Determine the [x, y] coordinate at the center of the cell enclosing the given text.  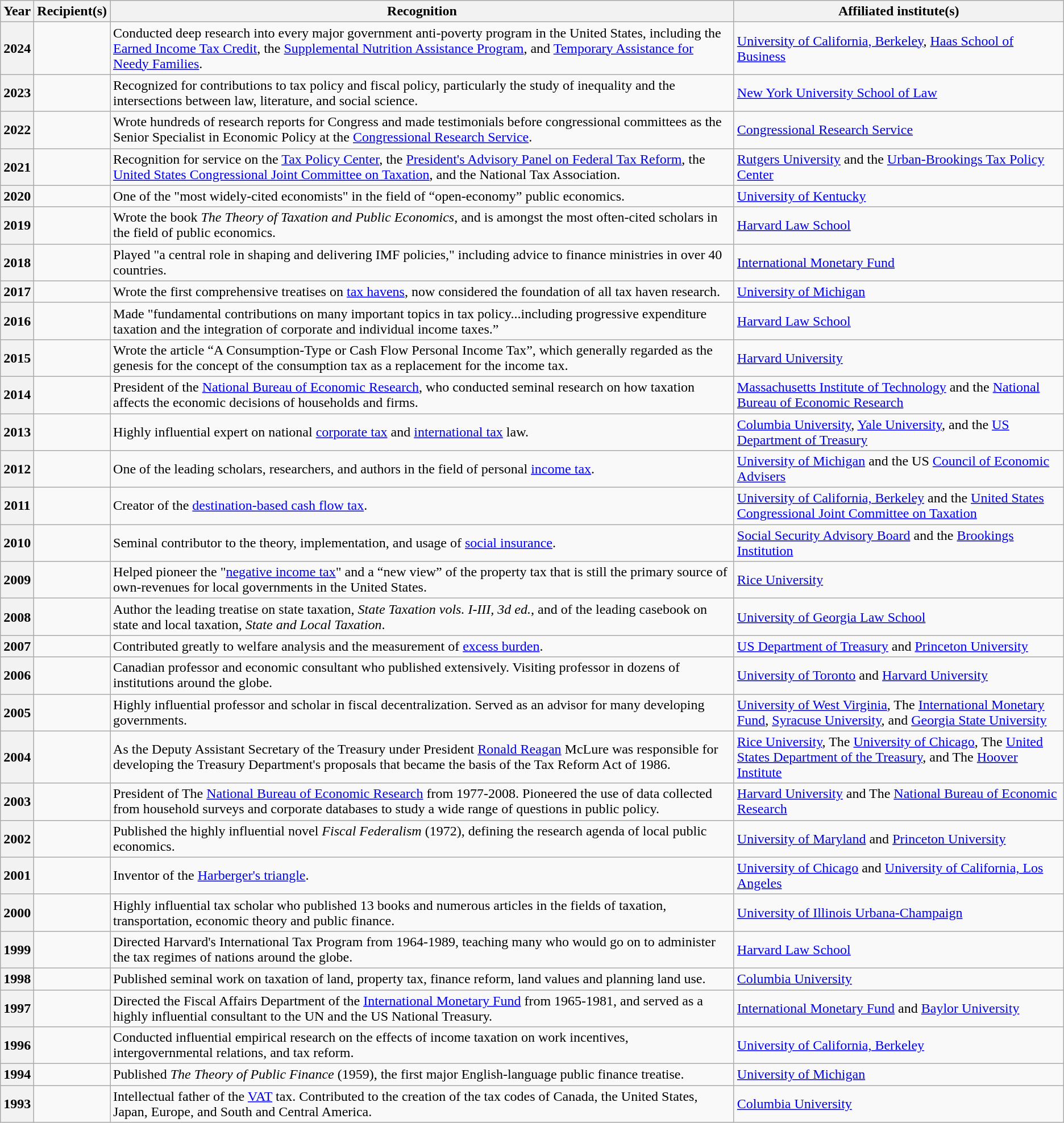
US Department of Treasury and Princeton University [899, 646]
New York University School of Law [899, 93]
Published the highly influential novel Fiscal Federalism (1972), defining the research agenda of local public economics. [422, 839]
1994 [17, 1075]
2017 [17, 292]
2014 [17, 394]
Directed Harvard's International Tax Program from 1964-1989, teaching many who would go on to administer the tax regimes of nations around the globe. [422, 949]
2021 [17, 167]
2005 [17, 713]
University of Kentucky [899, 196]
Massachusetts Institute of Technology and the National Bureau of Economic Research [899, 394]
Rice University [899, 580]
One of the "most widely-cited economists" in the field of “open-economy” public economics. [422, 196]
2018 [17, 263]
Published seminal work on taxation of land, property tax, finance reform, land values and planning land use. [422, 979]
2016 [17, 321]
Wrote the book The Theory of Taxation and Public Economics, and is amongst the most often-cited scholars in the field of public economics. [422, 225]
University of Michigan and the US Council of Economic Advisers [899, 469]
1993 [17, 1104]
University of California, Berkeley, Haas School of Business [899, 48]
2022 [17, 130]
University of Illinois Urbana-Champaign [899, 913]
1998 [17, 979]
Conducted influential empirical research on the effects of income taxation on work incentives, intergovernmental relations, and tax reform. [422, 1046]
Year [17, 11]
Recognition [422, 11]
2006 [17, 675]
University of West Virginia, The International Monetary Fund, Syracuse University, and Georgia State University [899, 713]
2019 [17, 225]
Seminal contributor to the theory, implementation, and usage of social insurance. [422, 543]
2009 [17, 580]
Inventor of the Harberger's triangle. [422, 875]
International Monetary Fund [899, 263]
2011 [17, 506]
Recipient(s) [72, 11]
2004 [17, 757]
Social Security Advisory Board and the Brookings Institution [899, 543]
Contributed greatly to welfare analysis and the measurement of excess burden. [422, 646]
Creator of the destination-based cash flow tax. [422, 506]
Highly influential professor and scholar in fiscal decentralization. Served as an advisor for many developing governments. [422, 713]
One of the leading scholars, researchers, and authors in the field of personal income tax. [422, 469]
2007 [17, 646]
2010 [17, 543]
2024 [17, 48]
Highly influential expert on national corporate tax and international tax law. [422, 432]
Harvard University [899, 358]
University of Maryland and Princeton University [899, 839]
Harvard University and The National Bureau of Economic Research [899, 801]
2015 [17, 358]
Canadian professor and economic consultant who published extensively. Visiting professor in dozens of institutions around the globe. [422, 675]
2023 [17, 93]
2013 [17, 432]
2003 [17, 801]
Columbia University, Yale University, and the US Department of Treasury [899, 432]
University of California, Berkeley and the United States Congressional Joint Committee on Taxation [899, 506]
2001 [17, 875]
University of Georgia Law School [899, 617]
Congressional Research Service [899, 130]
2000 [17, 913]
University of Chicago and University of California, Los Angeles [899, 875]
1997 [17, 1008]
University of California, Berkeley [899, 1046]
2008 [17, 617]
Rutgers University and the Urban-Brookings Tax Policy Center [899, 167]
2012 [17, 469]
Rice University, The University of Chicago, The United States Department of the Treasury, and The Hoover Institute [899, 757]
Played "a central role in shaping and delivering IMF policies," including advice to finance ministries in over 40 countries. [422, 263]
International Monetary Fund and Baylor University [899, 1008]
2002 [17, 839]
Wrote the first comprehensive treatises on tax havens, now considered the foundation of all tax haven research. [422, 292]
2020 [17, 196]
Affiliated institute(s) [899, 11]
1999 [17, 949]
1996 [17, 1046]
Published The Theory of Public Finance (1959), the first major English-language public finance treatise. [422, 1075]
University of Toronto and Harvard University [899, 675]
